Provide the (x, y) coordinate of the cell's center where the given text is located.  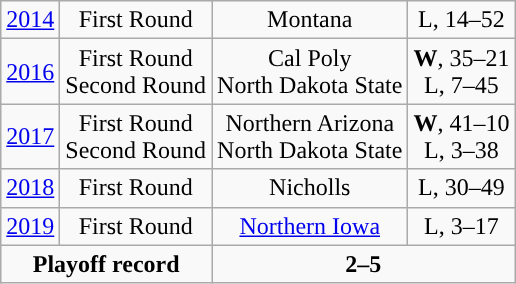
Montana (310, 20)
L, 14–52 (462, 20)
Northern ArizonaNorth Dakota State (310, 136)
Cal PolyNorth Dakota State (310, 72)
W, 35–21 L, 7–45 (462, 72)
2017 (30, 136)
L, 30–49 (462, 188)
2019 (30, 226)
Nicholls (310, 188)
2–5 (364, 264)
2016 (30, 72)
Northern Iowa (310, 226)
W, 41–10L, 3–38 (462, 136)
2014 (30, 20)
Playoff record (106, 264)
2018 (30, 188)
L, 3–17 (462, 226)
